Extract the [X, Y] coordinate from the center of the cell holding the provided text.  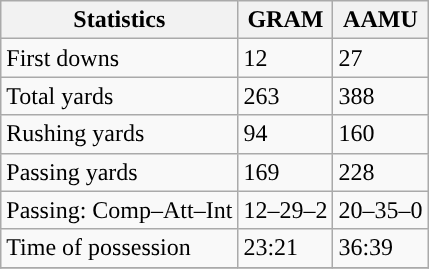
94 [286, 134]
228 [380, 172]
169 [286, 172]
263 [286, 96]
12 [286, 58]
AAMU [380, 20]
GRAM [286, 20]
Passing yards [120, 172]
36:39 [380, 248]
20–35–0 [380, 210]
Rushing yards [120, 134]
First downs [120, 58]
Total yards [120, 96]
Passing: Comp–Att–Int [120, 210]
12–29–2 [286, 210]
23:21 [286, 248]
Statistics [120, 20]
160 [380, 134]
388 [380, 96]
27 [380, 58]
Time of possession [120, 248]
